Extract the [X, Y] coordinate from the center of the cell holding the provided text.  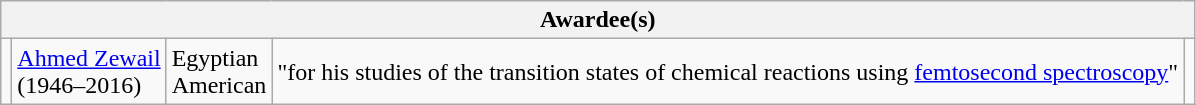
Ahmed Zewail(1946–2016) [89, 72]
"for his studies of the transition states of chemical reactions using femtosecond spectroscopy" [728, 72]
Awardee(s) [598, 20]
Egyptian American [219, 72]
